Capture the cell that displays the provided text and extract its (X, Y) central coordinate. 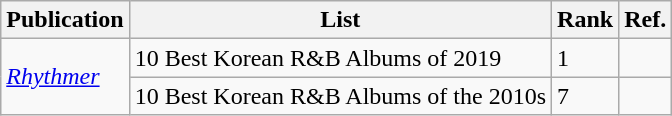
1 (586, 58)
Rank (586, 20)
Publication (65, 20)
10 Best Korean R&B Albums of the 2010s (340, 96)
Rhythmer (65, 77)
7 (586, 96)
10 Best Korean R&B Albums of 2019 (340, 58)
Ref. (646, 20)
List (340, 20)
